Search for the cell housing the specified text and yield its [x, y] center coordinate. 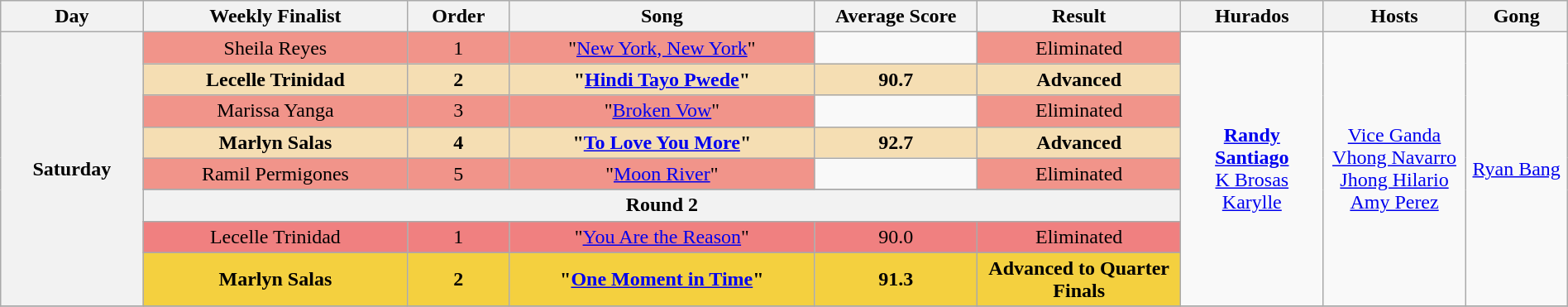
90.7 [896, 79]
Weekly Finalist [275, 17]
Gong [1517, 17]
Marissa Yanga [275, 111]
Sheila Reyes [275, 48]
"Hindi Tayo Pwede" [662, 79]
"Moon River" [662, 174]
Result [1079, 17]
Saturday [72, 170]
"One Moment in Time" [662, 280]
92.7 [896, 142]
Order [458, 17]
Round 2 [662, 205]
Hosts [1394, 17]
3 [458, 111]
Average Score [896, 17]
Song [662, 17]
Day [72, 17]
Advanced to Quarter Finals [1079, 280]
Hurados [1252, 17]
91.3 [896, 280]
"New York, New York" [662, 48]
Ramil Permigones [275, 174]
"You Are the Reason" [662, 237]
4 [458, 142]
Ryan Bang [1517, 170]
90.0 [896, 237]
5 [458, 174]
Vice Ganda Vhong Navarro Jhong Hilario Amy Perez [1394, 170]
Randy Santiago K Brosas Karylle [1252, 170]
"Broken Vow" [662, 111]
"To Love You More" [662, 142]
